From the cell containing the given text, extract its center point as [X, Y] coordinate. 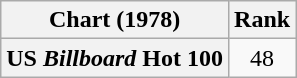
Chart (1978) [115, 20]
US Billboard Hot 100 [115, 58]
Rank [262, 20]
48 [262, 58]
